For the text-containing cell, return its midpoint in [x, y] coordinate format. 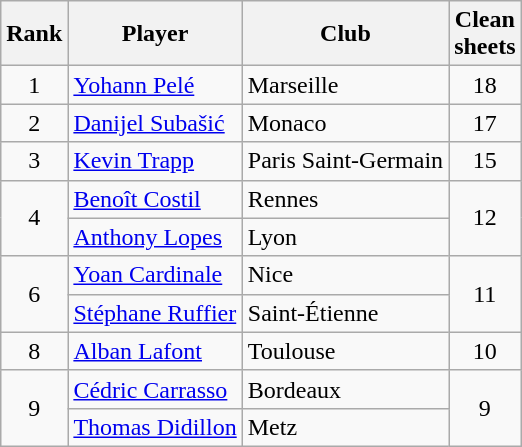
11 [485, 294]
15 [485, 161]
Cédric Carrasso [155, 389]
3 [34, 161]
Club [345, 34]
Anthony Lopes [155, 237]
Saint-Étienne [345, 313]
Benoît Costil [155, 199]
4 [34, 218]
Thomas Didillon [155, 427]
Monaco [345, 123]
Marseille [345, 85]
Nice [345, 275]
Kevin Trapp [155, 161]
Toulouse [345, 351]
1 [34, 85]
Alban Lafont [155, 351]
12 [485, 218]
Cleansheets [485, 34]
Player [155, 34]
Rennes [345, 199]
Paris Saint-Germain [345, 161]
Danijel Subašić [155, 123]
8 [34, 351]
Yoan Cardinale [155, 275]
6 [34, 294]
Bordeaux [345, 389]
2 [34, 123]
Rank [34, 34]
10 [485, 351]
17 [485, 123]
18 [485, 85]
Lyon [345, 237]
Yohann Pelé [155, 85]
Metz [345, 427]
Stéphane Ruffier [155, 313]
